Return (X, Y) of the center of cell containing provided text 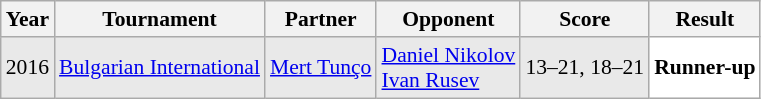
Opponent (448, 19)
13–21, 18–21 (584, 68)
Score (584, 19)
Daniel Nikolov Ivan Rusev (448, 68)
Result (704, 19)
Bulgarian International (160, 68)
Runner-up (704, 68)
2016 (28, 68)
Partner (320, 19)
Tournament (160, 19)
Mert Tunço (320, 68)
Year (28, 19)
